Determine the (x, y) coordinate at the center of the cell enclosing the given text.  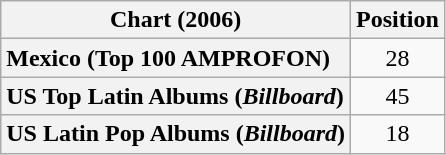
Mexico (Top 100 AMPROFON) (176, 58)
US Top Latin Albums (Billboard) (176, 96)
45 (398, 96)
US Latin Pop Albums (Billboard) (176, 134)
28 (398, 58)
Position (398, 20)
18 (398, 134)
Chart (2006) (176, 20)
